Search for the cell housing the specified text and yield its [x, y] center coordinate. 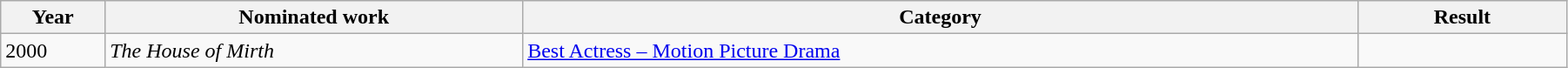
Category [941, 17]
Year [53, 17]
The House of Mirth [314, 51]
Result [1462, 17]
2000 [53, 51]
Best Actress – Motion Picture Drama [941, 51]
Nominated work [314, 17]
